From the cell containing the given text, extract its center point as [X, Y] coordinate. 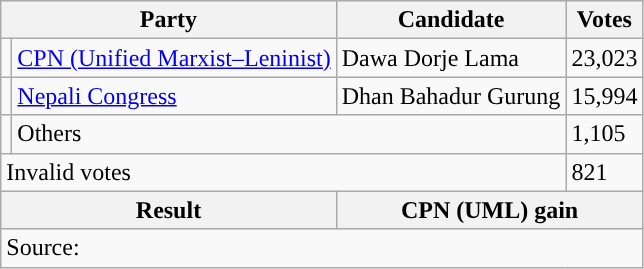
Dawa Dorje Lama [451, 58]
821 [604, 172]
CPN (Unified Marxist–Leninist) [174, 58]
CPN (UML) gain [490, 210]
Party [168, 20]
Nepali Congress [174, 96]
Candidate [451, 20]
15,994 [604, 96]
Result [168, 210]
23,023 [604, 58]
Others [289, 134]
Invalid votes [284, 172]
Source: [322, 248]
1,105 [604, 134]
Dhan Bahadur Gurung [451, 96]
Votes [604, 20]
